Determine the (x, y) coordinate at the center of the cell enclosing the given text.  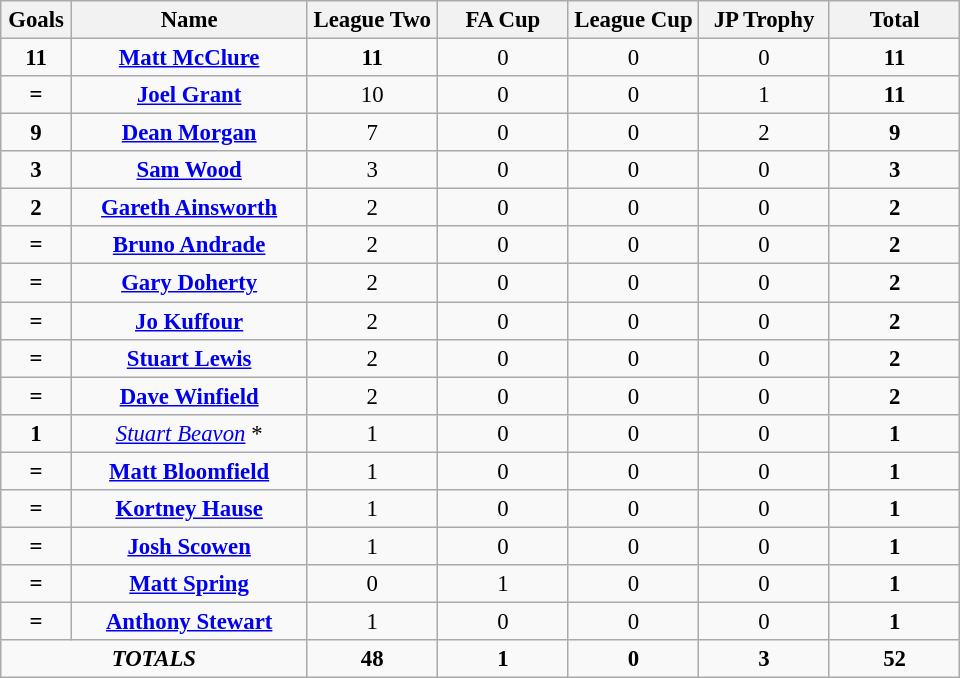
Name (189, 20)
Jo Kuffour (189, 321)
52 (894, 659)
Gareth Ainsworth (189, 208)
Matt Bloomfield (189, 471)
TOTALS (154, 659)
Gary Doherty (189, 283)
JP Trophy (764, 20)
Matt McClure (189, 58)
Dave Winfield (189, 396)
Sam Wood (189, 170)
League Two (372, 20)
Kortney Hause (189, 509)
10 (372, 95)
48 (372, 659)
FA Cup (504, 20)
League Cup (634, 20)
Anthony Stewart (189, 621)
Matt Spring (189, 584)
Bruno Andrade (189, 245)
Joel Grant (189, 95)
Josh Scowen (189, 546)
Total (894, 20)
Stuart Beavon * (189, 433)
7 (372, 133)
Dean Morgan (189, 133)
Goals (36, 20)
Stuart Lewis (189, 358)
